Detect which cell encompasses the target text, then output its [X, Y] center coordinate. 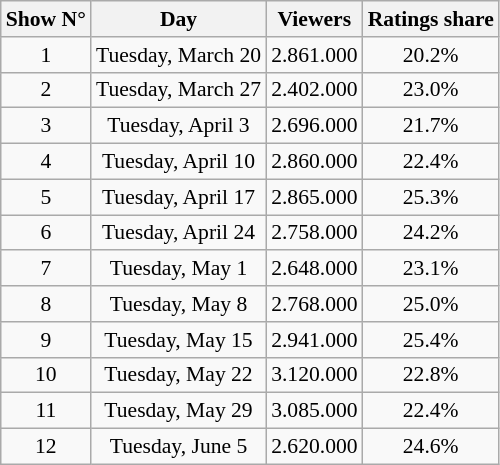
7 [46, 269]
23.1% [431, 269]
6 [46, 233]
Tuesday, May 1 [178, 269]
2 [46, 90]
25.4% [431, 340]
3.085.000 [314, 411]
2.696.000 [314, 126]
2.648.000 [314, 269]
Tuesday, April 24 [178, 233]
Viewers [314, 19]
2.860.000 [314, 162]
Tuesday, April 10 [178, 162]
10 [46, 375]
20.2% [431, 55]
Tuesday, March 27 [178, 90]
22.8% [431, 375]
1 [46, 55]
2.620.000 [314, 447]
Tuesday, April 17 [178, 197]
Ratings share [431, 19]
25.0% [431, 304]
Tuesday, May 29 [178, 411]
25.3% [431, 197]
Show N° [46, 19]
Tuesday, May 8 [178, 304]
5 [46, 197]
Tuesday, June 5 [178, 447]
24.6% [431, 447]
4 [46, 162]
2.865.000 [314, 197]
3 [46, 126]
23.0% [431, 90]
3.120.000 [314, 375]
2.758.000 [314, 233]
Day [178, 19]
11 [46, 411]
2.768.000 [314, 304]
21.7% [431, 126]
12 [46, 447]
2.861.000 [314, 55]
9 [46, 340]
Tuesday, May 15 [178, 340]
Tuesday, March 20 [178, 55]
24.2% [431, 233]
2.402.000 [314, 90]
Tuesday, April 3 [178, 126]
8 [46, 304]
Tuesday, May 22 [178, 375]
2.941.000 [314, 340]
